Return (x, y) of the center of cell containing provided text 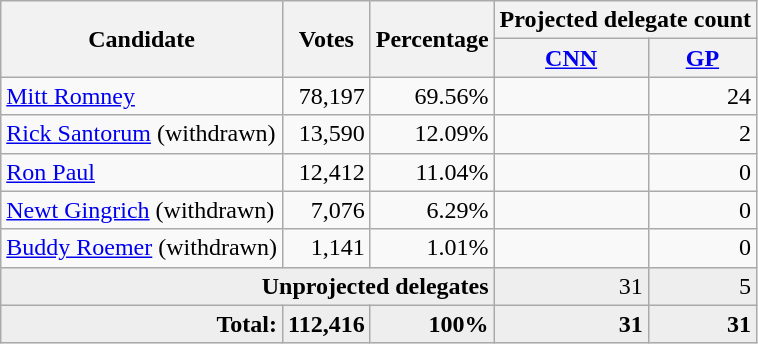
11.04% (432, 172)
1,141 (326, 248)
Total: (142, 324)
5 (702, 286)
Mitt Romney (142, 96)
12,412 (326, 172)
12.09% (432, 134)
Newt Gingrich (withdrawn) (142, 210)
Rick Santorum (withdrawn) (142, 134)
Votes (326, 39)
Buddy Roemer (withdrawn) (142, 248)
2 (702, 134)
1.01% (432, 248)
CNN (571, 58)
13,590 (326, 134)
69.56% (432, 96)
Unprojected delegates (248, 286)
78,197 (326, 96)
Projected delegate count (626, 20)
GP (702, 58)
7,076 (326, 210)
112,416 (326, 324)
Ron Paul (142, 172)
24 (702, 96)
6.29% (432, 210)
Percentage (432, 39)
Candidate (142, 39)
100% (432, 324)
